From the cell containing the given text, extract its center point as (X, Y) coordinate. 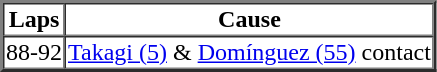
Takagi (5) & Domínguez (55) contact (250, 52)
Cause (250, 20)
Laps (34, 20)
88-92 (34, 52)
